Provide the [X, Y] coordinate of the cell's center where the given text is located.  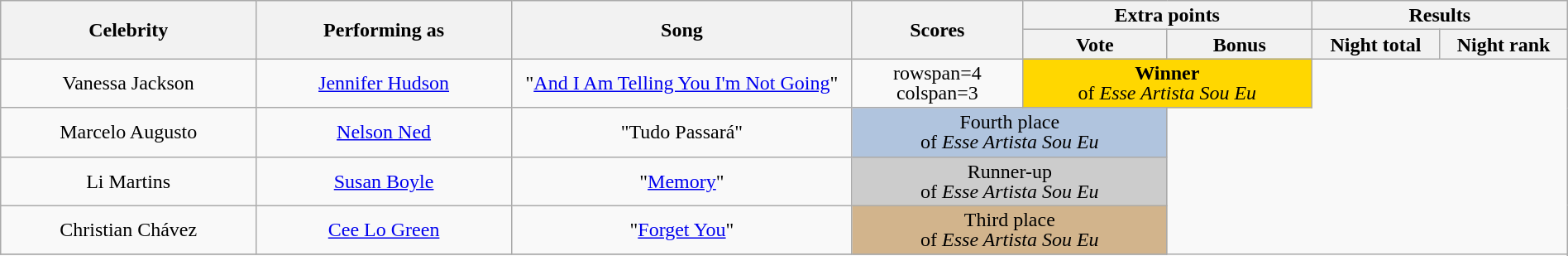
Performing as [384, 30]
rowspan=4 colspan=3 [937, 83]
Vanessa Jackson [129, 83]
Vote [1095, 45]
Results [1439, 15]
"Forget You" [682, 230]
Third placeof Esse Artista Sou Eu [1009, 230]
Winnerof Esse Artista Sou Eu [1167, 83]
Night rank [1503, 45]
"Memory" [682, 181]
Extra points [1167, 15]
Marcelo Augusto [129, 133]
Christian Chávez [129, 230]
Runner-upof Esse Artista Sou Eu [1009, 181]
Night total [1375, 45]
Song [682, 30]
Cee Lo Green [384, 230]
Fourth placeof Esse Artista Sou Eu [1009, 133]
"And I Am Telling You I'm Not Going" [682, 83]
"Tudo Passará" [682, 133]
Nelson Ned [384, 133]
Scores [937, 30]
Susan Boyle [384, 181]
Li Martins [129, 181]
Celebrity [129, 30]
Jennifer Hudson [384, 83]
Bonus [1239, 45]
